From the cell containing the given text, extract its center point as [X, Y] coordinate. 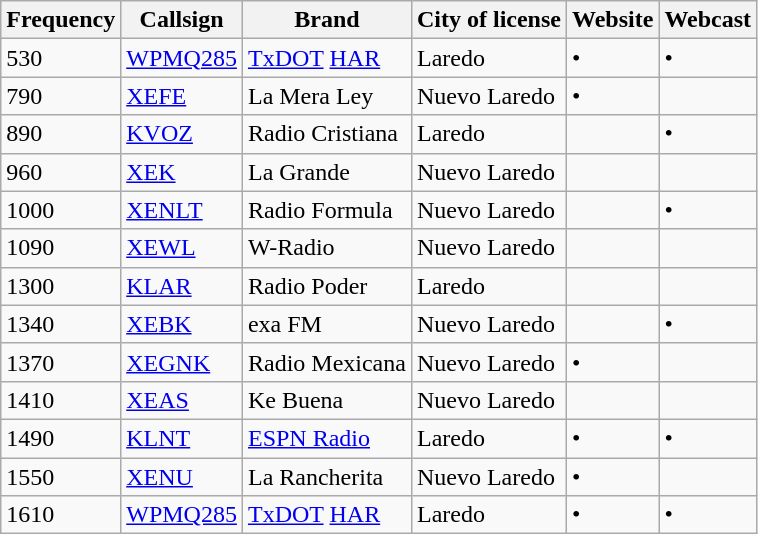
1000 [61, 210]
1490 [61, 438]
La Mera Ley [326, 96]
XEWL [182, 248]
890 [61, 134]
Brand [326, 20]
La Rancherita [326, 477]
XENU [182, 477]
Radio Mexicana [326, 362]
1610 [61, 515]
XEFE [182, 96]
La Grande [326, 172]
XEK [182, 172]
790 [61, 96]
1370 [61, 362]
City of license [488, 20]
KLNT [182, 438]
XEBK [182, 324]
XEAS [182, 400]
Radio Poder [326, 286]
960 [61, 172]
Webcast [708, 20]
Radio Cristiana [326, 134]
1550 [61, 477]
exa FM [326, 324]
1090 [61, 248]
Frequency [61, 20]
ESPN Radio [326, 438]
1410 [61, 400]
Callsign [182, 20]
1300 [61, 286]
1340 [61, 324]
Ke Buena [326, 400]
Radio Formula [326, 210]
W-Radio [326, 248]
KVOZ [182, 134]
XEGNK [182, 362]
XENLT [182, 210]
530 [61, 58]
Website [612, 20]
KLAR [182, 286]
